Scan for the cell matching the given text and deliver its (X, Y) coordinate at center. 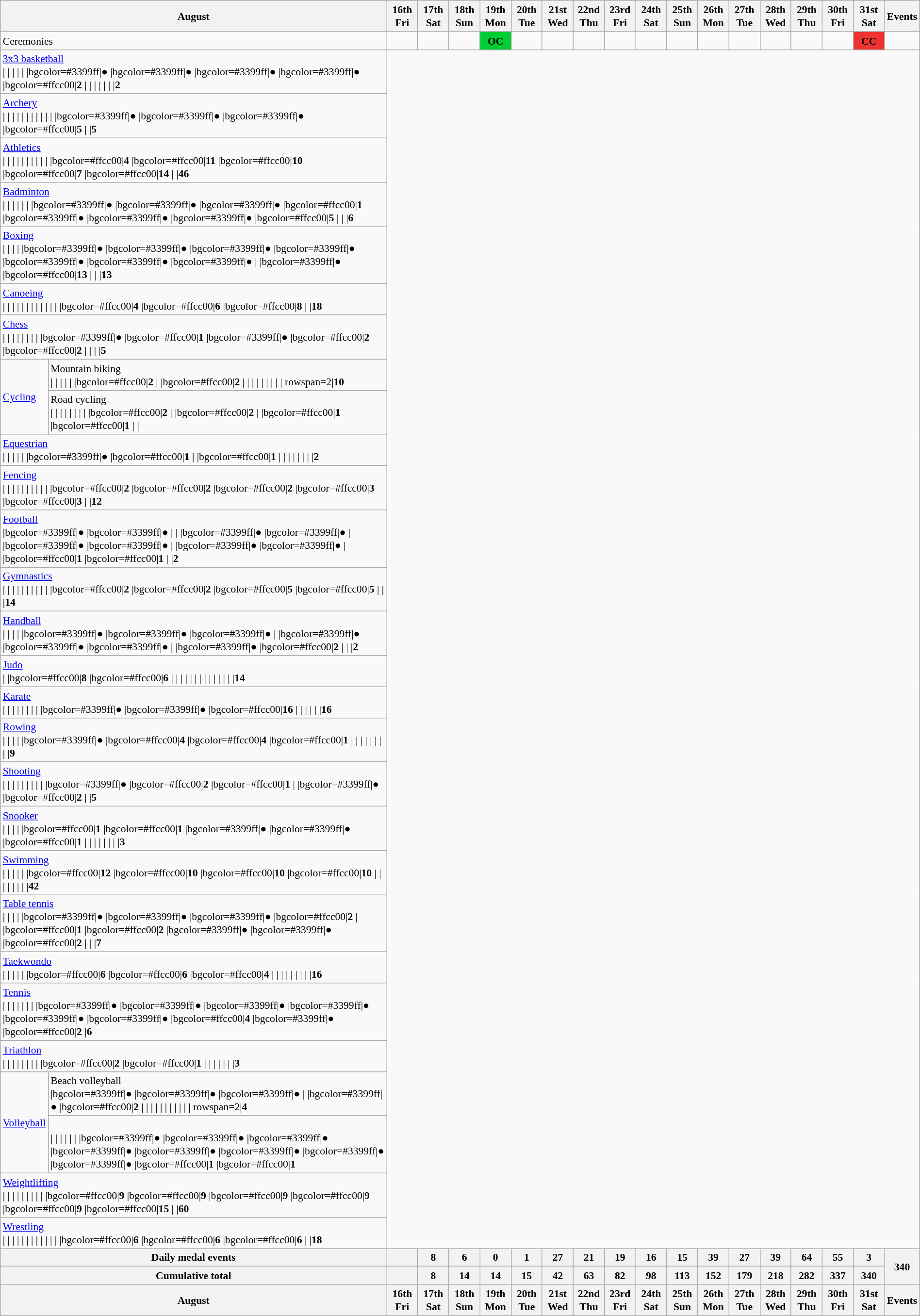
Mountain biking| | | | | |bgcolor=#ffcc00|2 | |bgcolor=#ffcc00|2 | | | | | | | | | rowspan=2|10 (217, 375)
Cycling (24, 397)
Fencing| | | | | | | | | | |bgcolor=#ffcc00|2 |bgcolor=#ffcc00|2 |bgcolor=#ffcc00|2 |bgcolor=#ffcc00|3 |bgcolor=#ffcc00|3 | |12 (194, 487)
Karate| | | | | | | | |bgcolor=#3399ff|● |bgcolor=#3399ff|● |bgcolor=#ffcc00|16 | | | | | |16 (194, 702)
64 (806, 1257)
113 (682, 1275)
152 (713, 1275)
179 (744, 1275)
OC (495, 41)
0 (495, 1257)
Rowing| | | | |bgcolor=#3399ff|● |bgcolor=#ffcc00|4 |bgcolor=#ffcc00|4 |bgcolor=#ffcc00|1 | | | | | | | | |9 (194, 740)
Swimming| | | | | |bgcolor=#ffcc00|12 |bgcolor=#ffcc00|10 |bgcolor=#ffcc00|10 |bgcolor=#ffcc00|10 | | | | | | | |42 (194, 872)
3 (869, 1257)
Beach volleyball|bgcolor=#3399ff|● |bgcolor=#3399ff|● |bgcolor=#3399ff|● | |bgcolor=#3399ff|● |bgcolor=#ffcc00|2 | | | | | | | | | | | rowspan=2|4 (217, 1094)
218 (775, 1275)
42 (558, 1275)
82 (620, 1275)
63 (589, 1275)
19 (620, 1257)
282 (806, 1275)
3x3 basketball| | | | | |bgcolor=#3399ff|● |bgcolor=#3399ff|● |bgcolor=#3399ff|● |bgcolor=#3399ff|● |bgcolor=#ffcc00|2 | | | | | | |2 (194, 72)
Cumulative total (194, 1275)
16 (651, 1257)
Road cycling| | | | | | | | |bgcolor=#ffcc00|2 | |bgcolor=#ffcc00|2 | |bgcolor=#ffcc00|1 |bgcolor=#ffcc00|1 | | (217, 412)
Judo| |bgcolor=#ffcc00|8 |bgcolor=#ffcc00|6 | | | | | | | | | | | | | |14 (194, 671)
Gymnastics| | | | | | | | | | |bgcolor=#ffcc00|2 |bgcolor=#ffcc00|2 |bgcolor=#ffcc00|5 |bgcolor=#ffcc00|5 | | |14 (194, 589)
Archery| | | | | | | | | | | |bgcolor=#3399ff|● |bgcolor=#3399ff|● |bgcolor=#3399ff|● |bgcolor=#ffcc00|5 | |5 (194, 115)
55 (838, 1257)
Taekwondo| | | | | |bgcolor=#ffcc00|6 |bgcolor=#ffcc00|6 |bgcolor=#ffcc00|4 | | | | | | | | |16 (194, 968)
CC (869, 41)
Snooker| | | | |bgcolor=#ffcc00|1 |bgcolor=#ffcc00|1 |bgcolor=#3399ff|● |bgcolor=#3399ff|● |bgcolor=#ffcc00|1 | | | | | | | |3 (194, 828)
Triathlon| | | | | | | | |bgcolor=#ffcc00|2 |bgcolor=#ffcc00|1 | | | | | | |3 (194, 1056)
Wrestling| | | | | | | | | | | | |bgcolor=#ffcc00|6 |bgcolor=#ffcc00|6 |bgcolor=#ffcc00|6 | |18 (194, 1233)
1 (526, 1257)
Volleyball (24, 1122)
Canoeing| | | | | | | | | | | | |bgcolor=#ffcc00|4 |bgcolor=#ffcc00|6 |bgcolor=#ffcc00|8 | |18 (194, 299)
21 (589, 1257)
Athletics| | | | | | | | | | |bgcolor=#ffcc00|4 |bgcolor=#ffcc00|11 |bgcolor=#ffcc00|10 |bgcolor=#ffcc00|7 |bgcolor=#ffcc00|14 | |46 (194, 160)
98 (651, 1275)
Equestrian| | | | | |bgcolor=#3399ff|● |bgcolor=#ffcc00|1 | |bgcolor=#ffcc00|1 | | | | | | | |2 (194, 450)
Daily medal events (194, 1257)
337 (838, 1275)
Chess| | | | | | | | |bgcolor=#3399ff|● |bgcolor=#ffcc00|1 |bgcolor=#3399ff|● |bgcolor=#ffcc00|2 |bgcolor=#ffcc00|2 | | | |5 (194, 337)
Ceremonies (194, 41)
6 (464, 1257)
Shooting| | | | | | | | | |bgcolor=#3399ff|● |bgcolor=#ffcc00|2 |bgcolor=#ffcc00|1 | |bgcolor=#3399ff|● |bgcolor=#ffcc00|2 | |5 (194, 784)
